Return (x, y) of the center of cell containing provided text 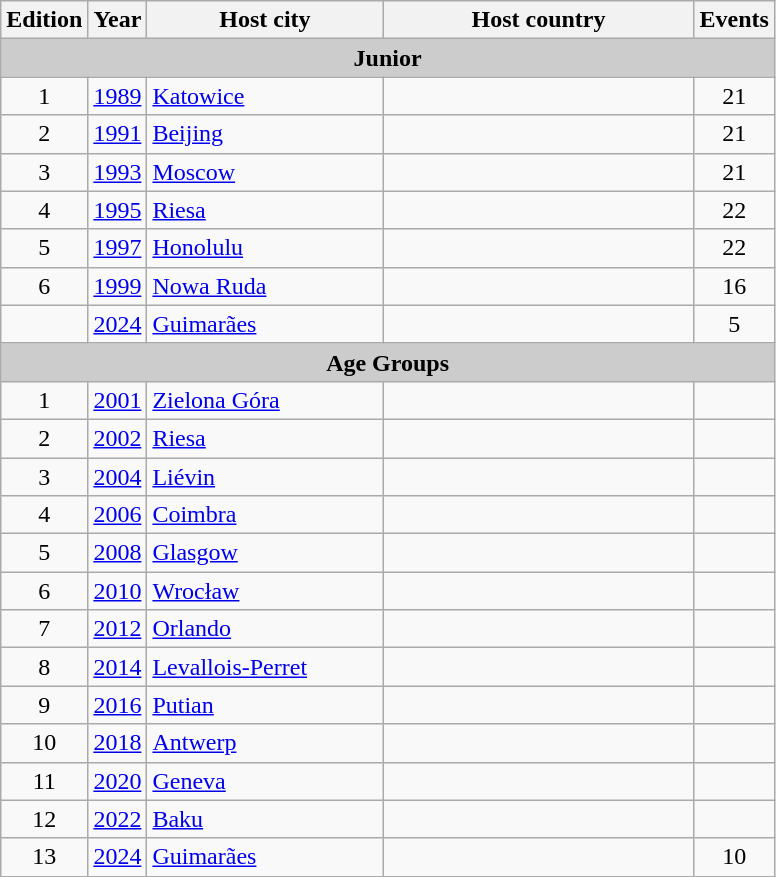
2016 (118, 705)
1997 (118, 248)
Orlando (265, 629)
2012 (118, 629)
Levallois-Perret (265, 667)
Host country (538, 20)
2002 (118, 438)
1995 (118, 210)
Katowice (265, 96)
Baku (265, 819)
Liévin (265, 477)
7 (44, 629)
Events (734, 20)
2022 (118, 819)
Geneva (265, 781)
11 (44, 781)
16 (734, 286)
Edition (44, 20)
Antwerp (265, 743)
2008 (118, 553)
Coimbra (265, 515)
Moscow (265, 172)
13 (44, 857)
Nowa Ruda (265, 286)
Honolulu (265, 248)
Putian (265, 705)
1993 (118, 172)
Wrocław (265, 591)
Zielona Góra (265, 400)
2018 (118, 743)
Beijing (265, 134)
2004 (118, 477)
Year (118, 20)
9 (44, 705)
Host city (265, 20)
2010 (118, 591)
2006 (118, 515)
Glasgow (265, 553)
2001 (118, 400)
1999 (118, 286)
2020 (118, 781)
Age Groups (388, 362)
12 (44, 819)
1989 (118, 96)
2014 (118, 667)
Junior (388, 58)
8 (44, 667)
1991 (118, 134)
